Pinpoint the cell where the given text exists, returning its [x, y] midpoint coordinate. 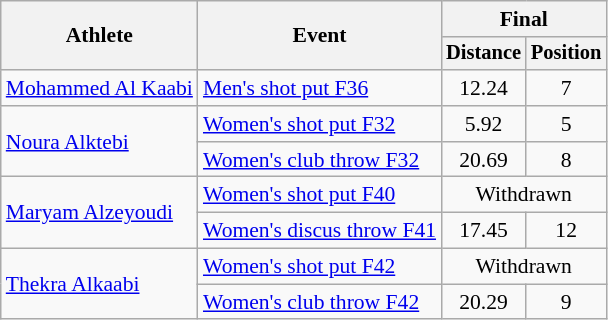
Maryam Alzeyoudi [100, 212]
Noura Alktebi [100, 142]
5.92 [484, 124]
Mohammed Al Kaabi [100, 88]
12.24 [484, 88]
7 [566, 88]
9 [566, 302]
8 [566, 160]
12 [566, 231]
Women's shot put F42 [320, 267]
Athlete [100, 36]
Women's club throw F42 [320, 302]
Thekra Alkaabi [100, 284]
20.29 [484, 302]
Women's discus throw F41 [320, 231]
17.45 [484, 231]
Final [524, 19]
20.69 [484, 160]
Women's shot put F32 [320, 124]
5 [566, 124]
Women's shot put F40 [320, 195]
Distance [484, 54]
Men's shot put F36 [320, 88]
Event [320, 36]
Women's club throw F32 [320, 160]
Position [566, 54]
